Provide the (x, y) coordinate of the cell's center where the given text is located.  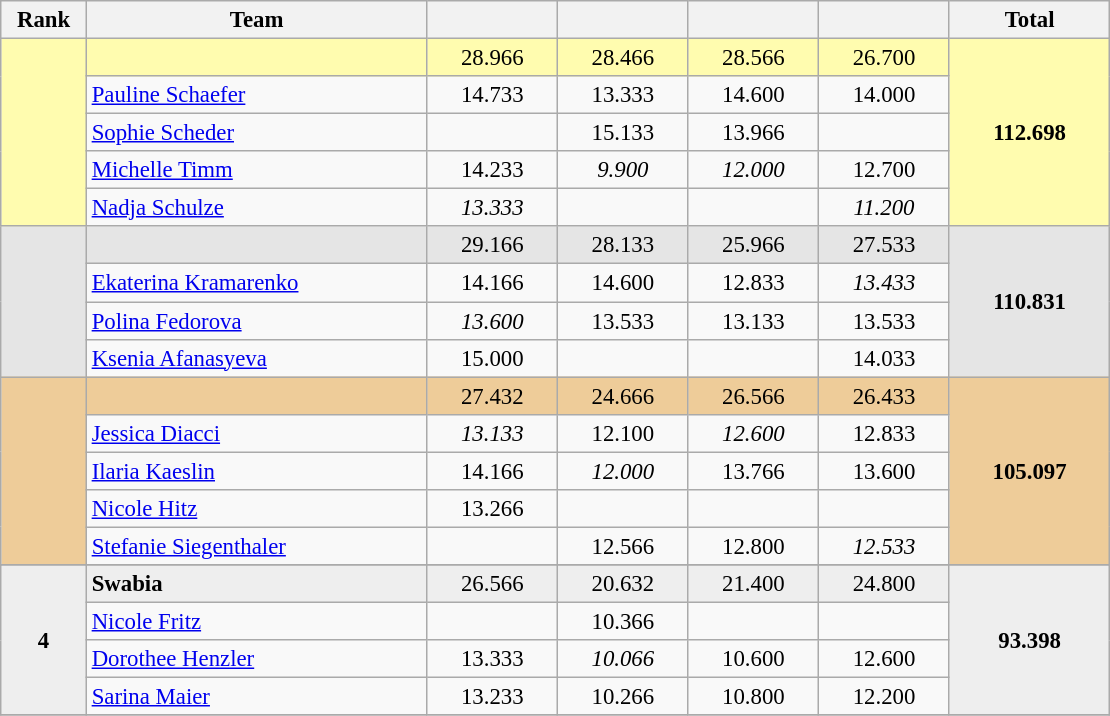
28.966 (492, 58)
28.133 (624, 245)
Polina Fedorova (256, 321)
Pauline Schaefer (256, 95)
28.466 (624, 58)
Jessica Diacci (256, 433)
10.800 (754, 697)
10.066 (624, 659)
Sarina Maier (256, 697)
Ekaterina Kramarenko (256, 283)
26.433 (884, 396)
Team (256, 20)
4 (44, 640)
Nicole Fritz (256, 621)
10.366 (624, 621)
25.966 (754, 245)
Sophie Scheder (256, 133)
10.266 (624, 697)
13.766 (754, 471)
10.600 (754, 659)
13.233 (492, 697)
21.400 (754, 584)
26.700 (884, 58)
9.900 (624, 170)
12.533 (884, 546)
12.566 (624, 546)
Ksenia Afanasyeva (256, 358)
12.800 (754, 546)
Nadja Schulze (256, 208)
12.700 (884, 170)
13.433 (884, 283)
Dorothee Henzler (256, 659)
Ilaria Kaeslin (256, 471)
14.000 (884, 95)
112.698 (1030, 133)
15.133 (624, 133)
12.200 (884, 697)
13.266 (492, 509)
24.800 (884, 584)
24.666 (624, 396)
15.000 (492, 358)
14.033 (884, 358)
27.432 (492, 396)
14.233 (492, 170)
20.632 (624, 584)
105.097 (1030, 471)
27.533 (884, 245)
Total (1030, 20)
Michelle Timm (256, 170)
110.831 (1030, 301)
Stefanie Siegenthaler (256, 546)
14.733 (492, 95)
12.100 (624, 433)
Nicole Hitz (256, 509)
93.398 (1030, 640)
28.566 (754, 58)
29.166 (492, 245)
11.200 (884, 208)
13.966 (754, 133)
Rank (44, 20)
Swabia (256, 584)
